Pinpoint the cell where the given text exists, returning its [X, Y] midpoint coordinate. 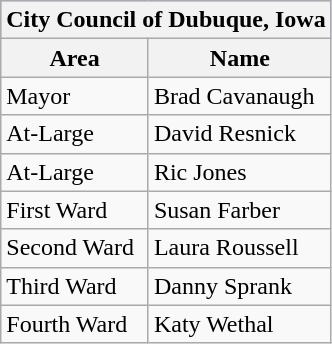
Danny Sprank [240, 286]
Ric Jones [240, 172]
Mayor [75, 96]
Second Ward [75, 248]
Brad Cavanaugh [240, 96]
Name [240, 58]
Fourth Ward [75, 324]
Katy Wethal [240, 324]
Susan Farber [240, 210]
Laura Roussell [240, 248]
Area [75, 58]
First Ward [75, 210]
City Council of Dubuque, Iowa [166, 20]
Third Ward [75, 286]
David Resnick [240, 134]
